Locate the cell with the specified text and output its [X, Y] center coordinate. 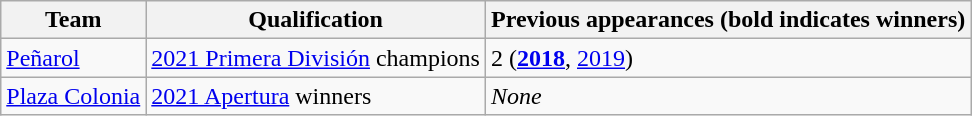
Plaza Colonia [74, 96]
Qualification [316, 20]
2021 Primera División champions [316, 58]
2 (2018, 2019) [728, 58]
Previous appearances (bold indicates winners) [728, 20]
None [728, 96]
Peñarol [74, 58]
2021 Apertura winners [316, 96]
Team [74, 20]
